Extract the [x, y] coordinate from the center of the cell holding the provided text.  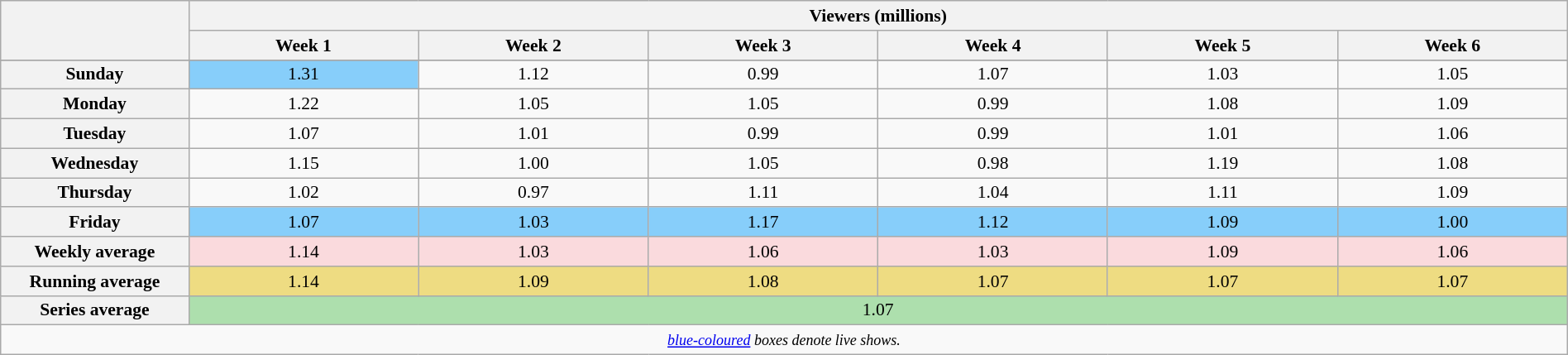
Sunday [94, 74]
Weekly average [94, 252]
Viewers (millions) [878, 16]
1.17 [763, 223]
0.97 [533, 193]
blue-coloured boxes denote live shows. [784, 340]
Week 5 [1222, 46]
Thursday [94, 193]
Series average [94, 310]
1.04 [993, 193]
Wednesday [94, 163]
Week 6 [1452, 46]
Tuesday [94, 134]
1.31 [304, 74]
Monday [94, 104]
Week 3 [763, 46]
1.15 [304, 163]
Week 2 [533, 46]
1.02 [304, 193]
Friday [94, 223]
1.22 [304, 104]
Week 1 [304, 46]
0.98 [993, 163]
1.19 [1222, 163]
Running average [94, 281]
Week 4 [993, 46]
